Pinpoint the cell where the given text exists, returning its (X, Y) midpoint coordinate. 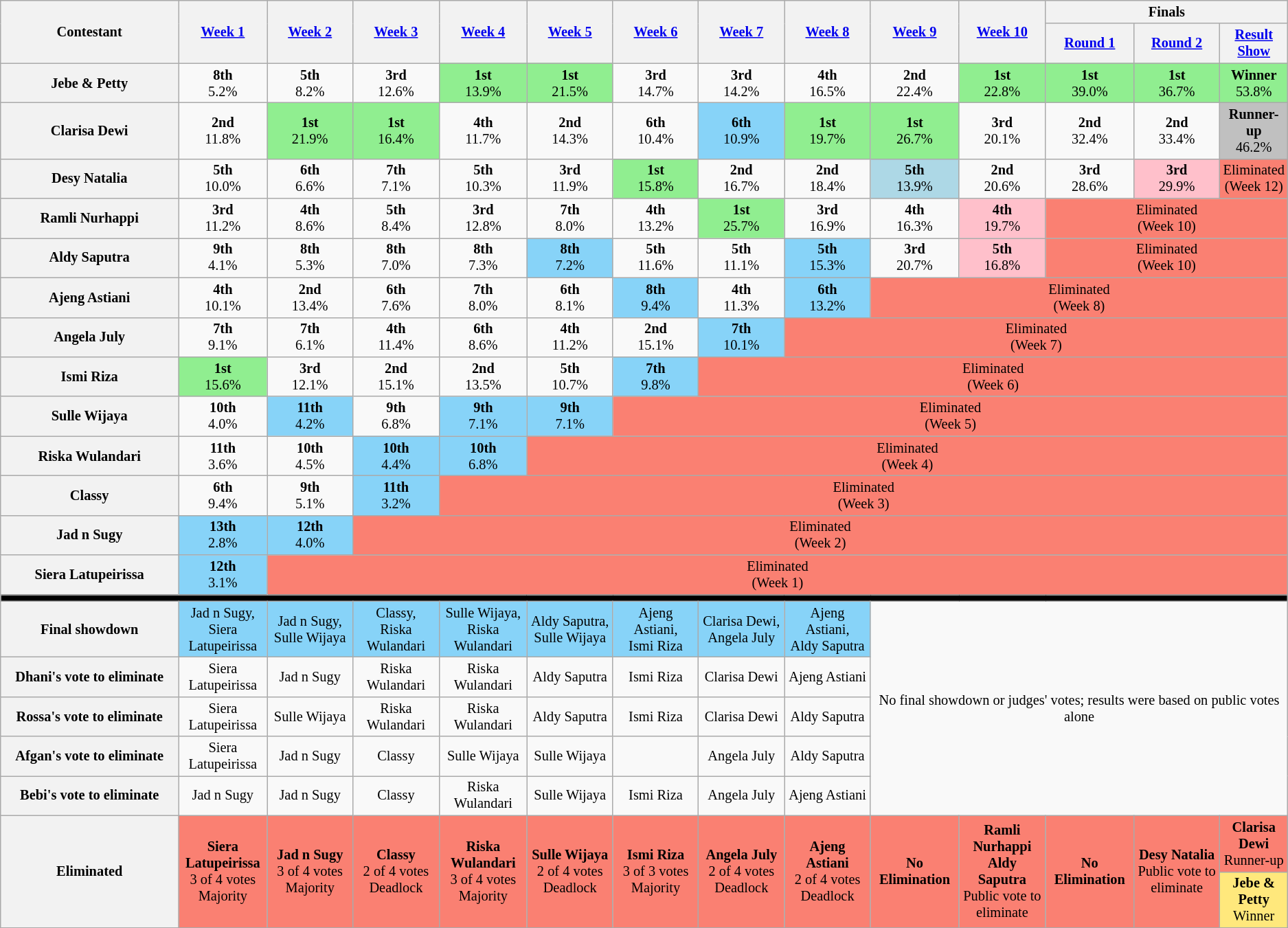
2nd 33.4% (1177, 131)
Eliminated(Week 6) (993, 376)
2nd 18.4% (827, 179)
10th4.0% (223, 416)
9th4.1% (223, 258)
Eliminated(Week 8) (1079, 297)
Finals (1166, 12)
7th 7.1% (396, 179)
3rd 12.6% (396, 83)
Eliminated(Week 3) (864, 495)
Classy,Riska Wulandari (396, 629)
5th16.8% (1002, 258)
Week 5 (570, 32)
5th 15.3% (827, 258)
Week 10 (1002, 32)
7th 8.0% (570, 218)
3rd20.7% (915, 258)
5th11.1% (742, 258)
Week 6 (655, 32)
Bebi's vote to eliminate (89, 795)
1st 21.9% (310, 131)
7th10.1% (742, 337)
9th5.1% (310, 495)
6th7.6% (396, 297)
10th4.4% (396, 456)
4th 16.5% (827, 83)
7th8.0% (484, 297)
6th8.6% (484, 337)
1st 19.7% (827, 131)
2nd 22.4% (915, 83)
Week 9 (915, 32)
Week 1 (223, 32)
Ajeng Astiani,Ismi Riza (655, 629)
5th 8.4% (396, 218)
1st 13.9% (484, 83)
3rd 11.9% (570, 179)
13th2.8% (223, 535)
2nd 11.8% (223, 131)
Siera Latupeirissa3 of 4 votesMajority (223, 871)
8th 5.2% (223, 83)
Jad n Sugy3 of 4 votesMajority (310, 871)
Dhani's vote to eliminate (89, 677)
Clarisa Dewi Runner-up (1254, 844)
Round 2 (1177, 43)
5th 10.3% (484, 179)
4th 19.7% (1002, 218)
Jad n Sugy,Siera Latupeirissa (223, 629)
Rossa's vote to eliminate (89, 716)
Week 3 (396, 32)
12th4.0% (310, 535)
10th4.5% (310, 456)
9th6.8% (396, 416)
Week 4 (484, 32)
4th10.1% (223, 297)
7th9.1% (223, 337)
1st 16.4% (396, 131)
Classy2 of 4 votes Deadlock (396, 871)
4th 13.2% (655, 218)
Week 8 (827, 32)
Final showdown (89, 629)
6th 10.9% (742, 131)
Ramli NurhappiAldy SaputraPublic vote to eliminate (1002, 871)
8th7.0% (396, 258)
Ramli Nurhappi (89, 218)
Angela July2 of 4 votesDeadlock (742, 871)
5th11.6% (655, 258)
Clarisa Dewi, Angela July (742, 629)
Jad n Sugy,Sulle Wijaya (310, 629)
Eliminated(Week 2) (820, 535)
Result Show (1254, 43)
Jebe & PettyWinner (1254, 900)
Week 7 (742, 32)
1st 26.7% (915, 131)
3rd 14.2% (742, 83)
8th9.4% (655, 297)
1st 15.8% (655, 179)
Runner-up 46.2% (1254, 131)
Ajeng Astiani,Aldy Saputra (827, 629)
Eliminated(Week 12) (1254, 179)
2nd 16.7% (742, 179)
3rd 12.8% (484, 218)
4th 8.6% (310, 218)
12th3.1% (223, 575)
Sulle Wijaya2 of 4 votesDeadlock (570, 871)
1st 22.8% (1002, 83)
6th8.1% (570, 297)
8th5.3% (310, 258)
Desy Natalia (89, 179)
1st 21.5% (570, 83)
Jebe & Petty (89, 83)
11th3.6% (223, 456)
Riska Wulandari3 of 4 votesMajority (484, 871)
Aldy Saputra,Sulle Wijaya (570, 629)
Ajeng Astiani2 of 4 votesDeadlock (827, 871)
4th11.2% (570, 337)
1st 39.0% (1089, 83)
4th11.4% (396, 337)
4th 11.7% (484, 131)
2nd 32.4% (1089, 131)
No final showdown or judges' votes; results were based on public votes alone (1079, 708)
3rd12.1% (310, 376)
6th 6.6% (310, 179)
1st 36.7% (1177, 83)
11th3.2% (396, 495)
3rd 11.2% (223, 218)
3rd 20.1% (1002, 131)
Round 1 (1089, 43)
5th 10.0% (223, 179)
6th13.2% (827, 297)
Winner 53.8% (1254, 83)
Eliminated(Week 1) (778, 575)
Eliminated(Week 4) (907, 456)
Sulle Wijaya,Riska Wulandari (484, 629)
Week 2 (310, 32)
5th 13.9% (915, 179)
8th7.2% (570, 258)
11th4.2% (310, 416)
4th 16.3% (915, 218)
7th6.1% (310, 337)
3rd 28.6% (1089, 179)
Eliminated(Week 5) (951, 416)
Eliminated(Week 7) (1036, 337)
2nd13.4% (310, 297)
5th 8.2% (310, 83)
8th7.3% (484, 258)
7th9.8% (655, 376)
5th10.7% (570, 376)
Ismi Riza3 of 3 votes Majority (655, 871)
2nd 20.6% (1002, 179)
6th9.4% (223, 495)
4th11.3% (742, 297)
10th6.8% (484, 456)
6th 10.4% (655, 131)
Afgan's vote to eliminate (89, 756)
3rd 16.9% (827, 218)
2nd 14.3% (570, 131)
3rd 14.7% (655, 83)
3rd 29.9% (1177, 179)
Contestant (89, 32)
Desy NataliaPublic vote to eliminate (1177, 871)
2nd13.5% (484, 376)
1st 25.7% (742, 218)
Eliminated (89, 871)
1st15.6% (223, 376)
